Search for the cell housing the specified text and yield its (X, Y) center coordinate. 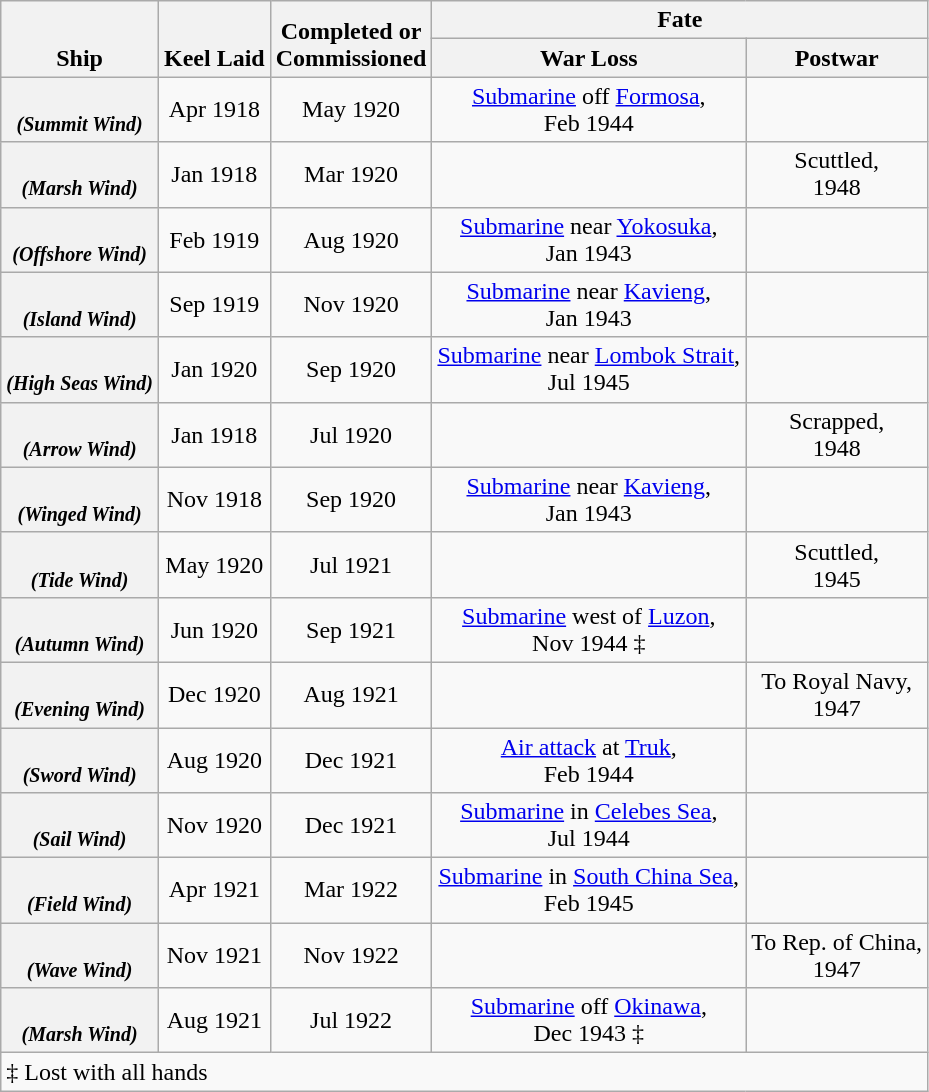
(Winged Wind) (80, 500)
(Autumn Wind) (80, 630)
Sep 1919 (214, 304)
(Tide Wind) (80, 564)
Jun 1920 (214, 630)
Dec 1920 (214, 694)
(Sail Wind) (80, 826)
Apr 1921 (214, 890)
Fate (680, 20)
To Royal Navy,1947 (837, 694)
Jul 1921 (351, 564)
Scuttled,1948 (837, 174)
Submarine west of Luzon,Nov 1944 ‡ (589, 630)
Jul 1922 (351, 1020)
(Arrow Wind) (80, 434)
‡ Lost with all hands (464, 1072)
Ship (80, 39)
Submarine in Celebes Sea,Jul 1944 (589, 826)
Jan 1920 (214, 370)
Mar 1922 (351, 890)
Nov 1921 (214, 956)
(Wave Wind) (80, 956)
(Field Wind) (80, 890)
Submarine in South China Sea,Feb 1945 (589, 890)
Completed orCommissioned (351, 39)
Sep 1921 (351, 630)
Scrapped,1948 (837, 434)
Postwar (837, 58)
(Offshore Wind) (80, 240)
(Island Wind) (80, 304)
(Summit Wind) (80, 110)
To Rep. of China,1947 (837, 956)
War Loss (589, 58)
Submarine off Formosa,Feb 1944 (589, 110)
(Sword Wind) (80, 760)
Apr 1918 (214, 110)
Air attack at Truk,Feb 1944 (589, 760)
Keel Laid (214, 39)
(Evening Wind) (80, 694)
Jul 1920 (351, 434)
Submarine near Yokosuka,Jan 1943 (589, 240)
Mar 1920 (351, 174)
Submarine near Lombok Strait,Jul 1945 (589, 370)
Nov 1918 (214, 500)
Scuttled,1945 (837, 564)
(High Seas Wind) (80, 370)
Feb 1919 (214, 240)
Submarine off Okinawa,Dec 1943 ‡ (589, 1020)
Nov 1922 (351, 956)
